Extract the [x, y] coordinate from the center of the cell holding the provided text.  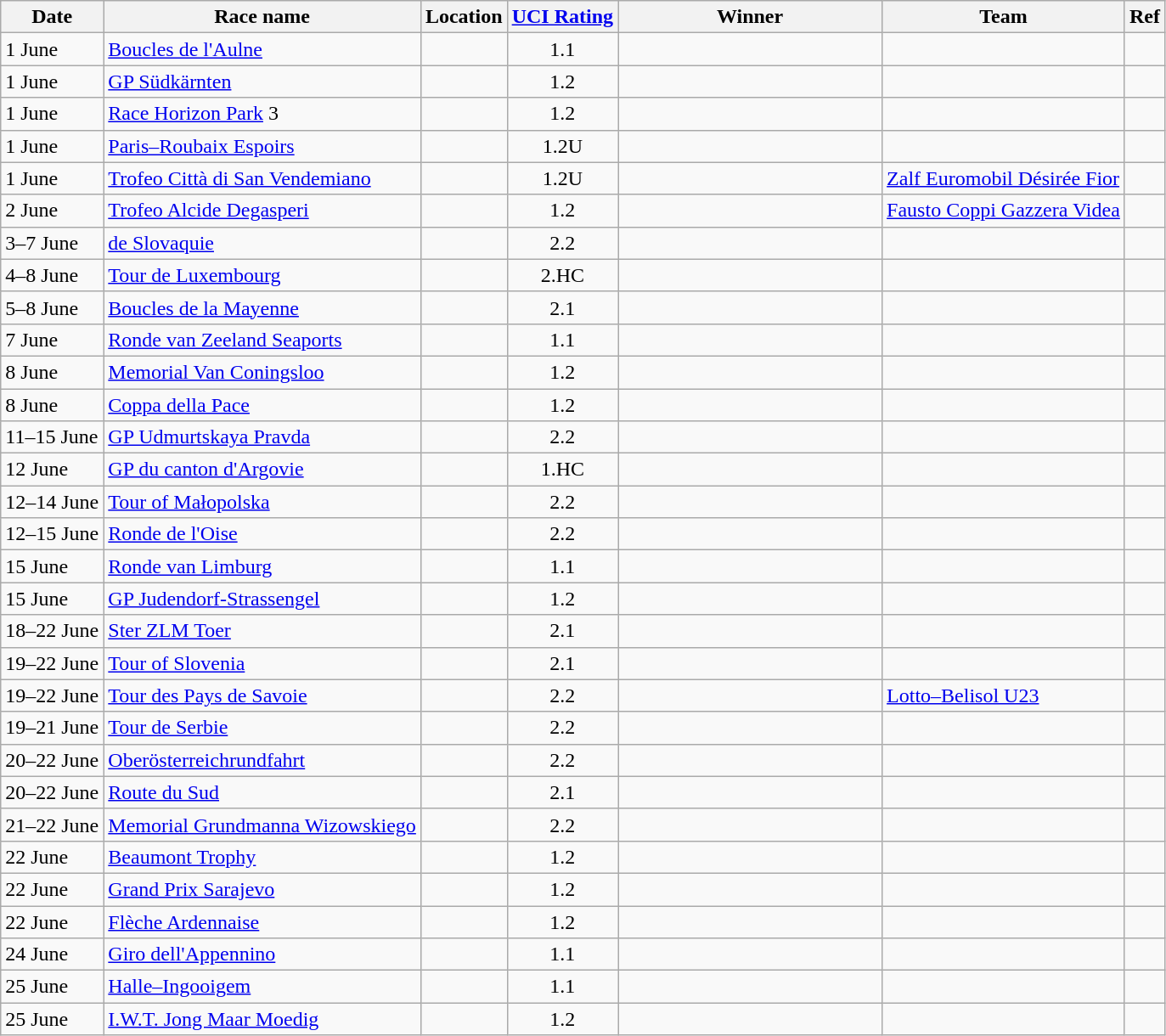
Race name [262, 17]
Date [53, 17]
2.HC [562, 275]
Memorial Grundmanna Wizowskiego [262, 825]
12–14 June [53, 502]
Tour de Luxembourg [262, 275]
Winner [751, 17]
Fausto Coppi Gazzera Videa [1004, 211]
Ronde de l'Oise [262, 534]
Oberösterreichrundfahrt [262, 760]
Tour de Serbie [262, 728]
GP Udmurtskaya Pravda [262, 437]
Ster ZLM Toer [262, 631]
Tour of Małopolska [262, 502]
7 June [53, 340]
Beaumont Trophy [262, 857]
Coppa della Pace [262, 405]
Grand Prix Sarajevo [262, 889]
3–7 June [53, 243]
11–15 June [53, 437]
Route du Sud [262, 792]
Team [1004, 17]
12–15 June [53, 534]
Location [464, 17]
12 June [53, 470]
Boucles de l'Aulne [262, 49]
Paris–Roubaix Espoirs [262, 146]
21–22 June [53, 825]
18–22 June [53, 631]
Tour of Slovenia [262, 663]
Tour des Pays de Savoie [262, 695]
Trofeo Alcide Degasperi [262, 211]
Giro dell'Appennino [262, 954]
Ronde van Zeeland Seaports [262, 340]
Memorial Van Coningsloo [262, 372]
24 June [53, 954]
1.HC [562, 470]
19–21 June [53, 728]
5–8 June [53, 307]
Flèche Ardennaise [262, 921]
UCI Rating [562, 17]
Race Horizon Park 3 [262, 114]
Zalf Euromobil Désirée Fior [1004, 178]
GP Südkärnten [262, 82]
GP Judendorf-Strassengel [262, 599]
Boucles de la Mayenne [262, 307]
Halle–Ingooigem [262, 987]
Ref [1145, 17]
Ronde van Limburg [262, 566]
I.W.T. Jong Maar Moedig [262, 1019]
4–8 June [53, 275]
Lotto–Belisol U23 [1004, 695]
Trofeo Città di San Vendemiano [262, 178]
de Slovaquie [262, 243]
2 June [53, 211]
GP du canton d'Argovie [262, 470]
